Determine the (X, Y) coordinate at the center of the cell enclosing the given text.  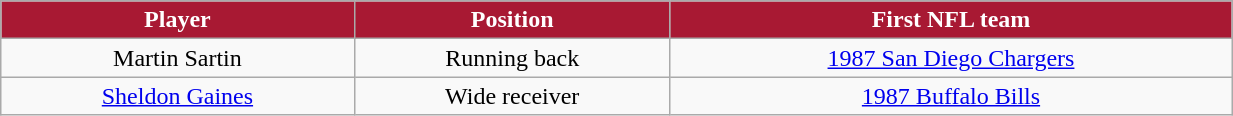
1987 San Diego Chargers (950, 58)
1987 Buffalo Bills (950, 96)
Wide receiver (512, 96)
First NFL team (950, 20)
Position (512, 20)
Player (178, 20)
Martin Sartin (178, 58)
Sheldon Gaines (178, 96)
Running back (512, 58)
